Locate the cell with the specified text and output its [X, Y] center coordinate. 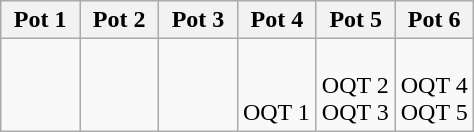
Pot 5 [356, 20]
Pot 6 [434, 20]
Pot 1 [40, 20]
OQT 2 OQT 3 [356, 85]
Pot 4 [276, 20]
OQT 4 OQT 5 [434, 85]
Pot 2 [120, 20]
Pot 3 [198, 20]
OQT 1 [276, 85]
